Scan for the cell matching the given text and deliver its (x, y) coordinate at center. 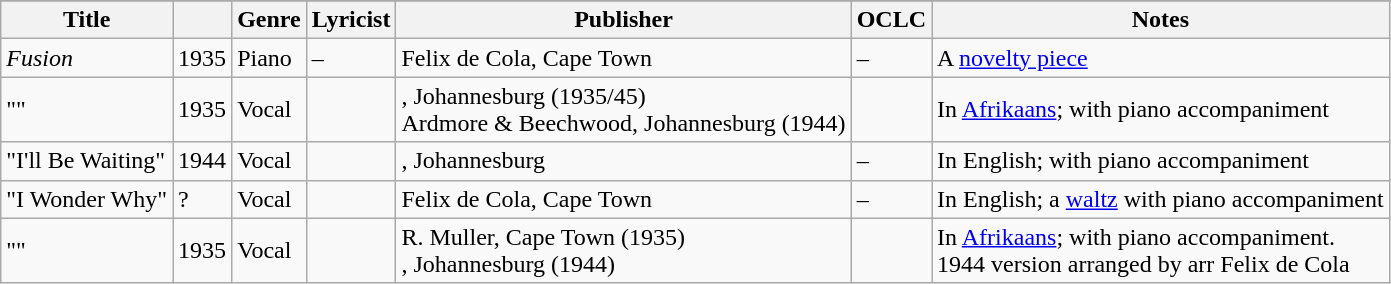
, Johannesburg (1935/45)Ardmore & Beechwood, Johannesburg (1944) (624, 110)
R. Muller, Cape Town (1935), Johannesburg (1944) (624, 250)
In Afrikaans; with piano accompaniment.1944 version arranged by arr Felix de Cola (1161, 250)
Genre (270, 20)
, Johannesburg (624, 161)
In English; a waltz with piano accompaniment (1161, 199)
In English; with piano accompaniment (1161, 161)
A novelty piece (1161, 58)
In Afrikaans; with piano accompaniment (1161, 110)
1944 (202, 161)
Title (87, 20)
OCLC (891, 20)
"I'll Be Waiting" (87, 161)
Lyricist (351, 20)
Piano (270, 58)
Notes (1161, 20)
"I Wonder Why" (87, 199)
Publisher (624, 20)
Fusion (87, 58)
? (202, 199)
